From the cell containing the given text, extract its center point as (x, y) coordinate. 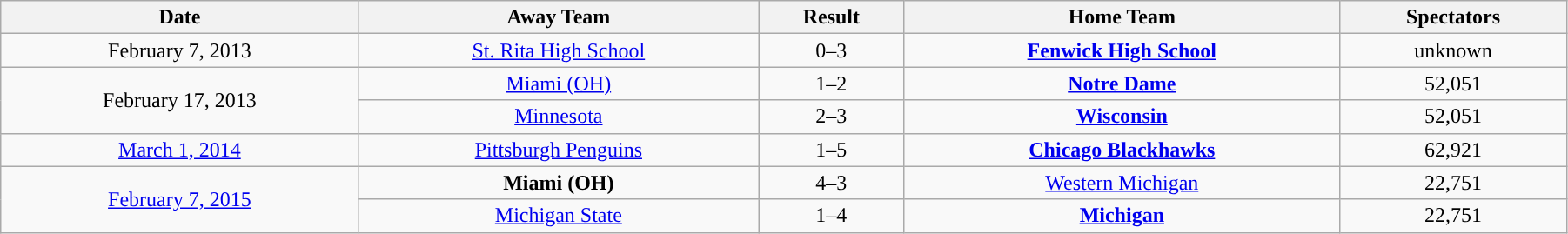
Date (179, 17)
March 1, 2014 (179, 150)
0–3 (832, 50)
2–3 (832, 117)
4–3 (832, 183)
Notre Dame (1122, 84)
St. Rita High School (559, 50)
Spectators (1453, 17)
1–5 (832, 150)
February 17, 2013 (179, 100)
Pittsburgh Penguins (559, 150)
62,921 (1453, 150)
Michigan State (559, 216)
February 7, 2013 (179, 50)
Away Team (559, 17)
Chicago Blackhawks (1122, 150)
1–4 (832, 216)
1–2 (832, 84)
Result (832, 17)
February 7, 2015 (179, 199)
Western Michigan (1122, 183)
Michigan (1122, 216)
Minnesota (559, 117)
unknown (1453, 50)
Home Team (1122, 17)
Fenwick High School (1122, 50)
Wisconsin (1122, 117)
